Locate the cell with the specified text and output its [X, Y] center coordinate. 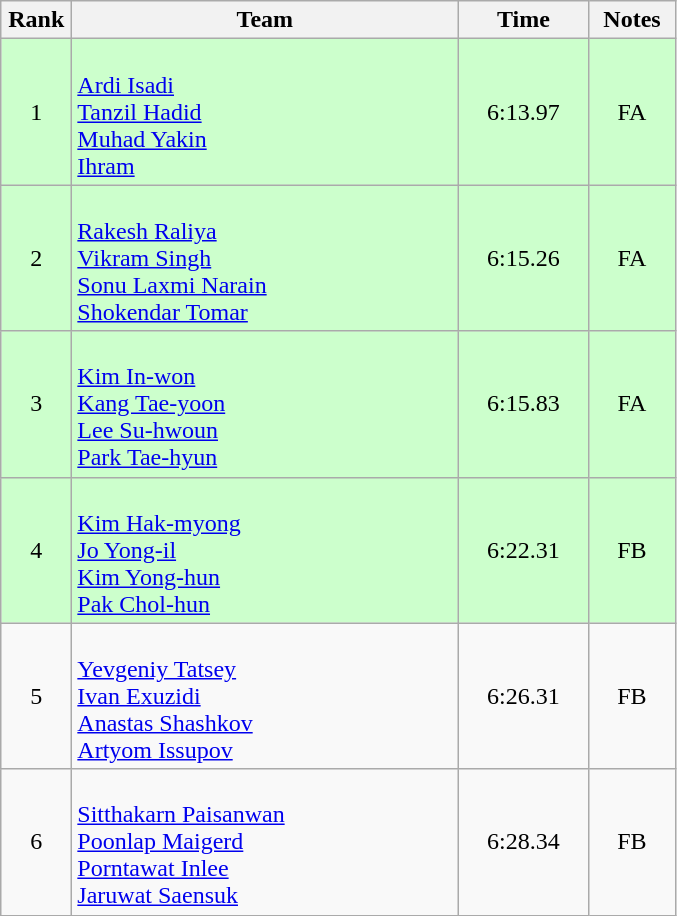
6:22.31 [524, 550]
Sitthakarn PaisanwanPoonlap MaigerdPorntawat InleeJaruwat Saensuk [265, 842]
6 [36, 842]
6:28.34 [524, 842]
4 [36, 550]
6:15.83 [524, 404]
Ardi IsadiTanzil HadidMuhad YakinIhram [265, 112]
1 [36, 112]
Kim In-wonKang Tae-yoonLee Su-hwounPark Tae-hyun [265, 404]
2 [36, 258]
Kim Hak-myongJo Yong-ilKim Yong-hunPak Chol-hun [265, 550]
6:13.97 [524, 112]
Yevgeniy TatseyIvan ExuzidiAnastas ShashkovArtyom Issupov [265, 696]
Rank [36, 20]
6:26.31 [524, 696]
Notes [632, 20]
3 [36, 404]
Time [524, 20]
5 [36, 696]
6:15.26 [524, 258]
Rakesh RaliyaVikram SinghSonu Laxmi NarainShokendar Tomar [265, 258]
Team [265, 20]
